Determine the (x, y) coordinate at the center of the cell enclosing the given text.  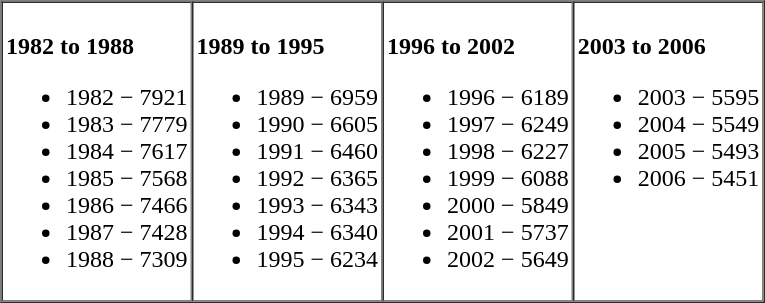
2003 to 20062003 − 55952004 − 55492005 − 54932006 − 5451 (668, 152)
1996 to 20021996 − 61891997 − 62491998 − 62271999 − 60882000 − 58492001 − 57372002 − 5649 (478, 152)
1989 to 19951989 − 69591990 − 66051991 − 64601992 − 63651993 − 63431994 − 63401995 − 6234 (288, 152)
1982 to 19881982 − 79211983 − 77791984 − 76171985 − 75681986 − 74661987 − 74281988 − 7309 (98, 152)
